Locate the cell with the specified text and output its [X, Y] center coordinate. 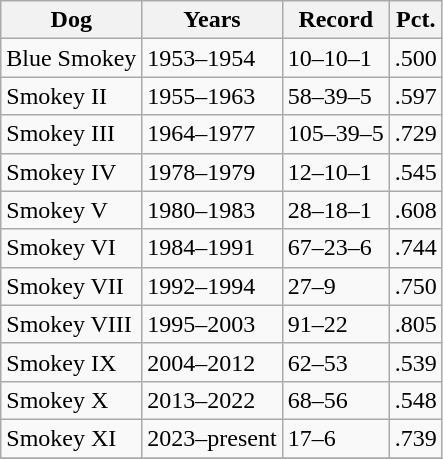
1984–1991 [212, 248]
Pct. [416, 20]
1978–1979 [212, 172]
67–23–6 [336, 248]
1964–1977 [212, 134]
1955–1963 [212, 96]
.539 [416, 362]
Smokey III [72, 134]
Dog [72, 20]
91–22 [336, 324]
Smokey VI [72, 248]
Record [336, 20]
27–9 [336, 286]
.744 [416, 248]
1992–1994 [212, 286]
.805 [416, 324]
12–10–1 [336, 172]
58–39–5 [336, 96]
10–10–1 [336, 58]
105–39–5 [336, 134]
1995–2003 [212, 324]
Blue Smokey [72, 58]
Years [212, 20]
.750 [416, 286]
Smokey X [72, 400]
Smokey IX [72, 362]
.739 [416, 438]
1953–1954 [212, 58]
2004–2012 [212, 362]
Smokey II [72, 96]
1980–1983 [212, 210]
Smokey IV [72, 172]
.608 [416, 210]
2023–present [212, 438]
Smokey XI [72, 438]
17–6 [336, 438]
Smokey VIII [72, 324]
.545 [416, 172]
.597 [416, 96]
Smokey V [72, 210]
28–18–1 [336, 210]
.729 [416, 134]
2013–2022 [212, 400]
62–53 [336, 362]
68–56 [336, 400]
.500 [416, 58]
Smokey VII [72, 286]
.548 [416, 400]
